Extract the (X, Y) coordinate from the center of the cell holding the provided text.  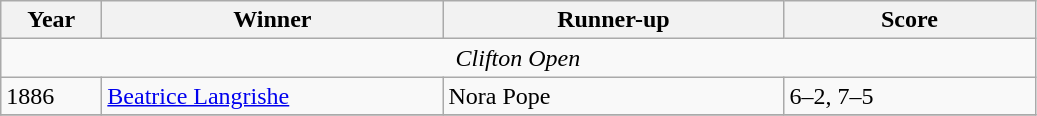
Year (52, 20)
Clifton Open (518, 58)
Runner-up (614, 20)
6–2, 7–5 (910, 96)
Beatrice Langrishe (272, 96)
Winner (272, 20)
Nora Pope (614, 96)
1886 (52, 96)
Score (910, 20)
